Locate the cell with the specified text and output its (x, y) center coordinate. 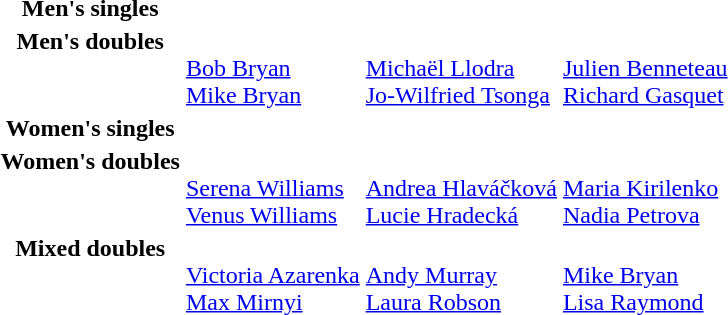
Andrea HlaváčkováLucie Hradecká (461, 188)
Serena WilliamsVenus Williams (272, 188)
Bob BryanMike Bryan (272, 68)
Michaël LlodraJo-Wilfried Tsonga (461, 68)
